Search for the cell housing the specified text and yield its (x, y) center coordinate. 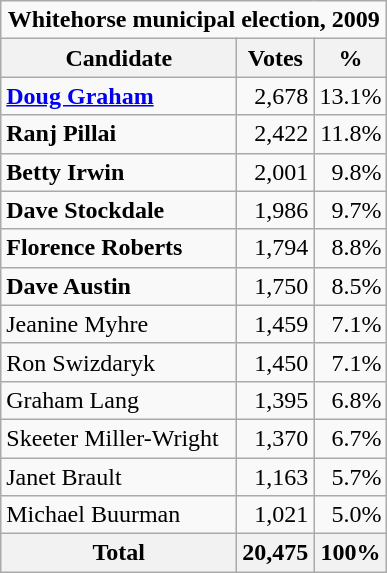
5.0% (350, 515)
Total (119, 553)
Votes (276, 58)
Candidate (119, 58)
20,475 (276, 553)
1,750 (276, 286)
1,794 (276, 248)
Jeanine Myhre (119, 324)
1,021 (276, 515)
1,395 (276, 400)
Dave Stockdale (119, 210)
6.7% (350, 438)
9.7% (350, 210)
Graham Lang (119, 400)
2,422 (276, 134)
1,459 (276, 324)
1,450 (276, 362)
1,370 (276, 438)
Ranj Pillai (119, 134)
Betty Irwin (119, 172)
8.8% (350, 248)
1,986 (276, 210)
5.7% (350, 477)
Doug Graham (119, 96)
11.8% (350, 134)
% (350, 58)
100% (350, 553)
1,163 (276, 477)
Janet Brault (119, 477)
Ron Swizdaryk (119, 362)
Skeeter Miller-Wright (119, 438)
Dave Austin (119, 286)
Whitehorse municipal election, 2009 (194, 20)
2,001 (276, 172)
2,678 (276, 96)
Florence Roberts (119, 248)
6.8% (350, 400)
8.5% (350, 286)
Michael Buurman (119, 515)
9.8% (350, 172)
13.1% (350, 96)
